Determine the (x, y) coordinate at the center of the cell enclosing the given text.  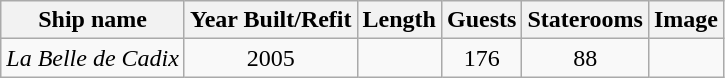
Year Built/Refit (270, 20)
176 (481, 58)
Staterooms (586, 20)
La Belle de Cadix (93, 58)
Ship name (93, 20)
Length (399, 20)
2005 (270, 58)
88 (586, 58)
Image (686, 20)
Guests (481, 20)
